Pinpoint the cell where the given text exists, returning its (x, y) midpoint coordinate. 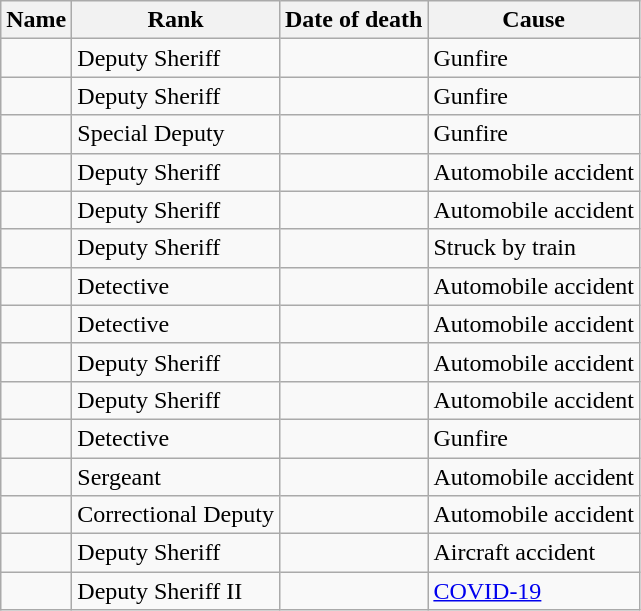
Correctional Deputy (176, 515)
Special Deputy (176, 134)
Date of death (353, 20)
Deputy Sheriff II (176, 591)
Name (36, 20)
Struck by train (534, 248)
COVID-19 (534, 591)
Aircraft accident (534, 553)
Sergeant (176, 477)
Rank (176, 20)
Cause (534, 20)
